Output the [x, y] coordinate of the center of the cell containing the given text.  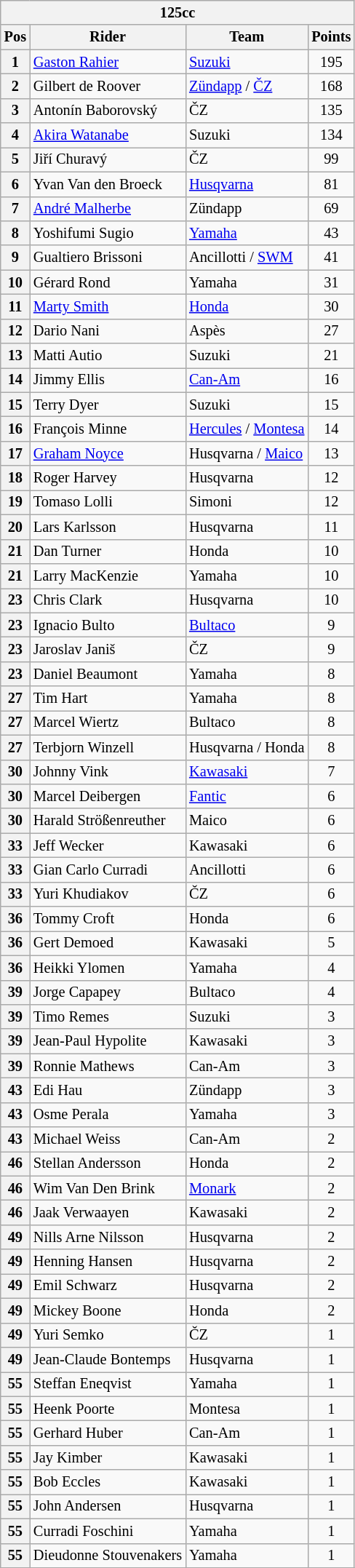
Curradi Foschini [108, 1531]
19 [15, 502]
Terry Dyer [108, 405]
Larry MacKenzie [108, 576]
Husqvarna / Maico [247, 453]
Nills Arne Nilsson [108, 1237]
Steffan Eneqvist [108, 1384]
Rider [108, 37]
Matti Autio [108, 356]
99 [331, 159]
Gaston Rahier [108, 62]
Chris Clark [108, 600]
69 [331, 209]
Tomaso Lolli [108, 502]
81 [331, 184]
168 [331, 86]
Wim Van Den Brink [108, 1188]
134 [331, 135]
Daniel Beaumont [108, 674]
Antonín Baborovský [108, 111]
Dario Nani [108, 331]
Dieudonne Stouvenakers [108, 1556]
Jaroslav Janiš [108, 649]
Jaak Verwaayen [108, 1213]
Hercules / Montesa [247, 429]
Ignacio Bulto [108, 625]
Zündapp / ČZ [247, 86]
125cc [177, 12]
Marcel Deibergen [108, 796]
Tommy Croft [108, 919]
Akira Watanabe [108, 135]
Marcel Wiertz [108, 723]
Tim Hart [108, 699]
Maico [247, 821]
Dan Turner [108, 552]
Stellan Andersson [108, 1163]
Timo Remes [108, 1016]
Bob Eccles [108, 1482]
Harald Strößenreuther [108, 821]
Gérard Rond [108, 282]
Gilbert de Roover [108, 86]
17 [15, 453]
Monark [247, 1188]
Jay Kimber [108, 1457]
Marty Smith [108, 306]
Yuri Khudiakov [108, 894]
Gian Carlo Curradi [108, 869]
Team [247, 37]
Emil Schwarz [108, 1286]
Husqvarna / Honda [247, 747]
John Andersen [108, 1506]
François Minne [108, 429]
Edi Hau [108, 1090]
Yuri Semko [108, 1335]
Michael Weiss [108, 1139]
Lars Karlsson [108, 527]
Jean-Paul Hypolite [108, 1041]
31 [331, 282]
Gualtiero Brissoni [108, 258]
Yvan Van den Broeck [108, 184]
41 [331, 258]
Gert Demoed [108, 943]
Aspès [247, 331]
135 [331, 111]
Ronnie Mathews [108, 1066]
Montesa [247, 1409]
Osme Perala [108, 1115]
Jimmy Ellis [108, 380]
Jeff Wecker [108, 845]
195 [331, 62]
André Malherbe [108, 209]
Mickey Boone [108, 1310]
Simoni [247, 502]
Ancillotti / SWM [247, 258]
20 [15, 527]
Heenk Poorte [108, 1409]
18 [15, 478]
Jorge Capapey [108, 992]
Points [331, 37]
Pos [15, 37]
Roger Harvey [108, 478]
Heikki Ylomen [108, 968]
Jean-Claude Bontemps [108, 1359]
Graham Noyce [108, 453]
Ancillotti [247, 869]
Terbjorn Winzell [108, 747]
Fantic [247, 796]
Yoshifumi Sugio [108, 233]
Jiří Churavý [108, 159]
Henning Hansen [108, 1262]
Johnny Vink [108, 772]
Gerhard Huber [108, 1433]
